Identify which cell holds the provided text, then report its [x, y] central coordinate. 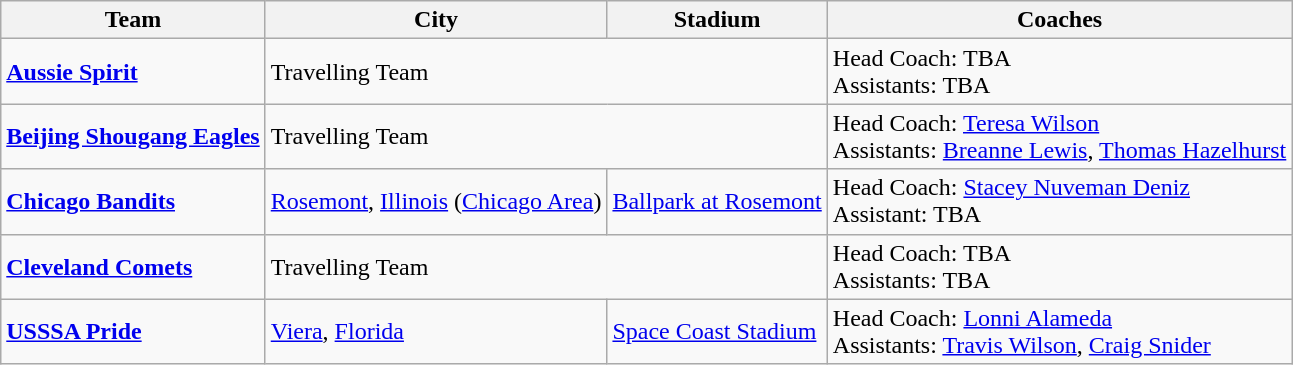
Head Coach: Stacey Nuveman Deniz Assistant: TBA [1060, 202]
Head Coach: Teresa Wilson Assistants: Breanne Lewis, Thomas Hazelhurst [1060, 136]
Space Coast Stadium [717, 332]
Coaches [1060, 20]
Ballpark at Rosemont [717, 202]
Cleveland Comets [133, 266]
Chicago Bandits [133, 202]
Rosemont, Illinois (Chicago Area) [436, 202]
Aussie Spirit [133, 72]
Stadium [717, 20]
Team [133, 20]
City [436, 20]
USSSA Pride [133, 332]
Beijing Shougang Eagles [133, 136]
Head Coach: Lonni Alameda Assistants: Travis Wilson, Craig Snider [1060, 332]
Viera, Florida [436, 332]
